Return (x, y) of the center of cell containing provided text 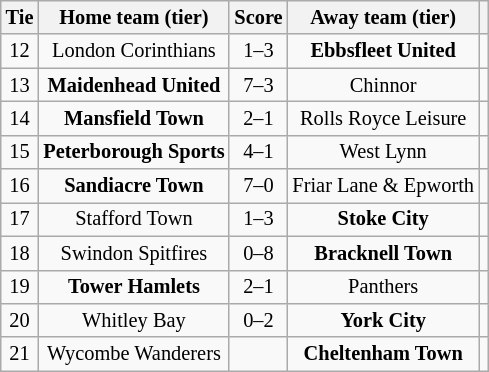
16 (20, 186)
Panthers (382, 287)
London Corinthians (134, 51)
7–3 (258, 85)
Stoke City (382, 219)
19 (20, 287)
12 (20, 51)
21 (20, 354)
14 (20, 118)
0–2 (258, 320)
Ebbsfleet United (382, 51)
Tie (20, 17)
18 (20, 253)
Peterborough Sports (134, 152)
Friar Lane & Epworth (382, 186)
Whitley Bay (134, 320)
4–1 (258, 152)
York City (382, 320)
Sandiacre Town (134, 186)
0–8 (258, 253)
Bracknell Town (382, 253)
Score (258, 17)
Mansfield Town (134, 118)
7–0 (258, 186)
Chinnor (382, 85)
Cheltenham Town (382, 354)
13 (20, 85)
West Lynn (382, 152)
Stafford Town (134, 219)
Rolls Royce Leisure (382, 118)
Wycombe Wanderers (134, 354)
Tower Hamlets (134, 287)
Swindon Spitfires (134, 253)
Maidenhead United (134, 85)
Away team (tier) (382, 17)
15 (20, 152)
20 (20, 320)
17 (20, 219)
Home team (tier) (134, 17)
